Identify which cell holds the provided text, then report its (X, Y) central coordinate. 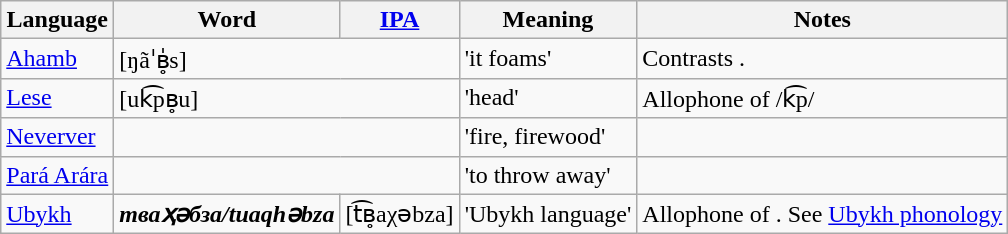
'head' (548, 98)
Ahamb (58, 59)
[uk͡pʙ̥u] (286, 98)
Lese (58, 98)
[ŋãˈʙ̥̍s] (286, 59)
Allophone of . See Ubykh phonology (822, 214)
IPA (400, 20)
Word (227, 20)
'Ubykh language' (548, 214)
Allophone of /k͡p/ (822, 98)
Notes (822, 20)
тваҳəбза/tuaqhəbza (227, 214)
Meaning (548, 20)
'it foams' (548, 59)
[t͡ʙ̥aχəbza] (400, 214)
'to throw away' (548, 175)
Contrasts . (822, 59)
Pará Arára (58, 175)
Language (58, 20)
'fire, firewood' (548, 137)
Neverver (58, 137)
Ubykh (58, 214)
